From the cell containing the given text, extract its center point as (x, y) coordinate. 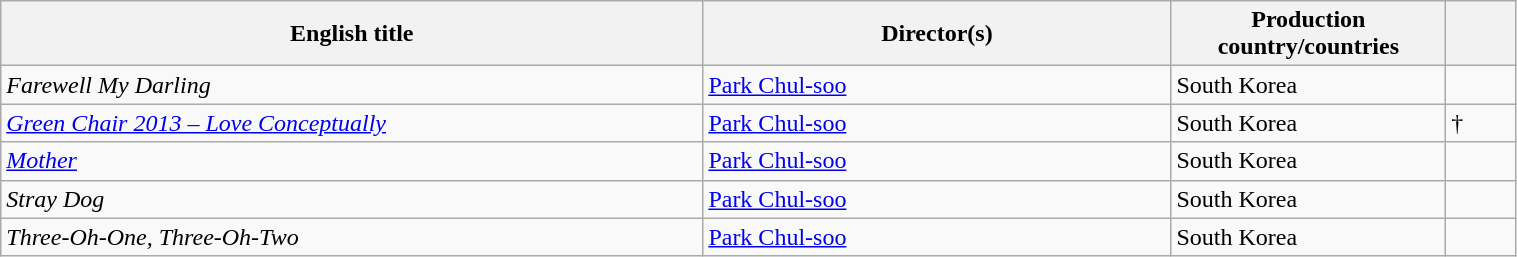
† (1481, 123)
English title (352, 34)
Stray Dog (352, 199)
Mother (352, 161)
Green Chair 2013 – Love Conceptually (352, 123)
Farewell My Darling (352, 85)
Three-Oh-One, Three-Oh-Two (352, 237)
Director(s) (937, 34)
Production country/countries (1308, 34)
